Identify which cell holds the provided text, then report its [X, Y] central coordinate. 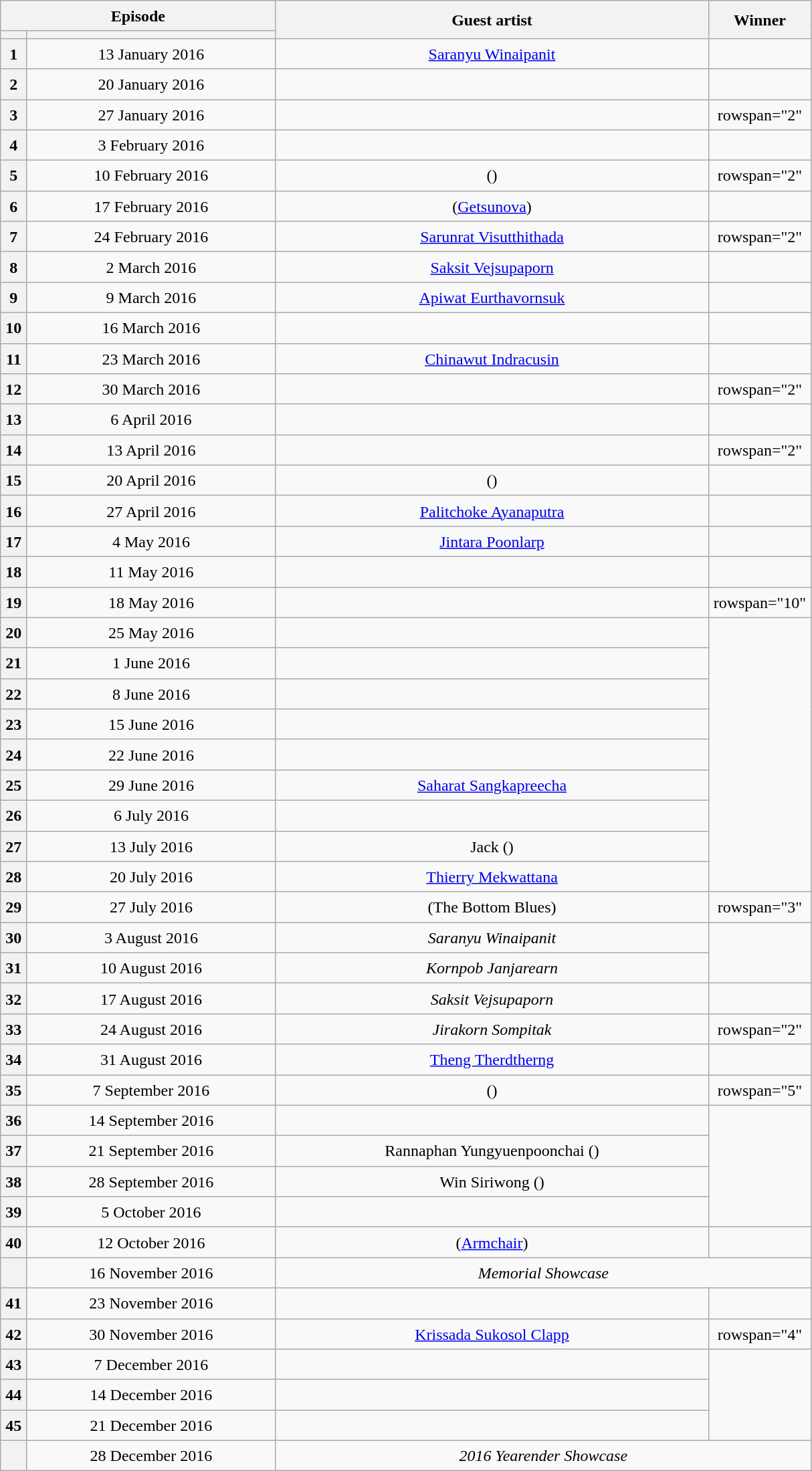
Saharat Sangkapreecha [492, 785]
23 November 2016 [151, 1303]
Jirakorn Sompitak [492, 1029]
43 [13, 1365]
24 February 2016 [151, 237]
Memorial Showcase [543, 1273]
1 June 2016 [151, 664]
20 July 2016 [151, 877]
6 April 2016 [151, 419]
38 [13, 1181]
17 February 2016 [151, 206]
3 August 2016 [151, 938]
2 March 2016 [151, 267]
Thierry Mekwattana [492, 877]
21 September 2016 [151, 1151]
Episode [138, 16]
44 [13, 1395]
30 [13, 938]
28 December 2016 [151, 1456]
Win Siriwong () [492, 1181]
14 September 2016 [151, 1120]
Winner [760, 20]
29 June 2016 [151, 785]
rowspan="4" [760, 1334]
11 [13, 359]
26 [13, 815]
11 May 2016 [151, 572]
Kornpob Janjarearn [492, 968]
25 [13, 785]
33 [13, 1029]
16 November 2016 [151, 1273]
27 January 2016 [151, 114]
27 July 2016 [151, 907]
31 August 2016 [151, 1060]
30 March 2016 [151, 389]
16 March 2016 [151, 328]
37 [13, 1151]
27 [13, 846]
15 [13, 480]
rowspan="10" [760, 603]
7 [13, 237]
5 [13, 176]
Guest artist [492, 20]
3 February 2016 [151, 145]
13 January 2016 [151, 54]
22 June 2016 [151, 755]
20 April 2016 [151, 480]
Krissada Sukosol Clapp [492, 1334]
20 January 2016 [151, 84]
17 August 2016 [151, 999]
9 March 2016 [151, 298]
Chinawut Indracusin [492, 359]
10 February 2016 [151, 176]
Sarunrat Visutthithada [492, 237]
Theng Therdtherng [492, 1060]
36 [13, 1120]
41 [13, 1303]
(Armchair) [492, 1242]
20 [13, 633]
18 May 2016 [151, 603]
40 [13, 1242]
23 March 2016 [151, 359]
Palitchoke Ayanaputra [492, 511]
4 May 2016 [151, 541]
rowspan="5" [760, 1090]
7 September 2016 [151, 1090]
21 [13, 664]
12 [13, 389]
(The Bottom Blues) [492, 907]
35 [13, 1090]
5 October 2016 [151, 1212]
19 [13, 603]
2 [13, 84]
10 [13, 328]
32 [13, 999]
6 July 2016 [151, 815]
10 August 2016 [151, 968]
3 [13, 114]
22 [13, 694]
14 December 2016 [151, 1395]
Apiwat Eurthavornsuk [492, 298]
1 [13, 54]
Jintara Poonlarp [492, 541]
23 [13, 724]
Jack () [492, 846]
24 [13, 755]
6 [13, 206]
42 [13, 1334]
(Getsunova) [492, 206]
13 July 2016 [151, 846]
17 [13, 541]
16 [13, 511]
Rannaphan Yungyuenpoonchai () [492, 1151]
13 April 2016 [151, 450]
25 May 2016 [151, 633]
8 [13, 267]
8 June 2016 [151, 694]
31 [13, 968]
28 [13, 877]
29 [13, 907]
9 [13, 298]
14 [13, 450]
13 [13, 419]
45 [13, 1426]
2016 Yearender Showcase [543, 1456]
28 September 2016 [151, 1181]
15 June 2016 [151, 724]
18 [13, 572]
30 November 2016 [151, 1334]
4 [13, 145]
39 [13, 1212]
12 October 2016 [151, 1242]
34 [13, 1060]
7 December 2016 [151, 1365]
27 April 2016 [151, 511]
21 December 2016 [151, 1426]
24 August 2016 [151, 1029]
rowspan="3" [760, 907]
